Scan for the cell matching the given text and deliver its [x, y] coordinate at center. 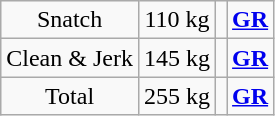
145 kg [176, 58]
Total [70, 96]
255 kg [176, 96]
Clean & Jerk [70, 58]
110 kg [176, 20]
Snatch [70, 20]
